Extract the (x, y) coordinate from the center of the cell holding the provided text.  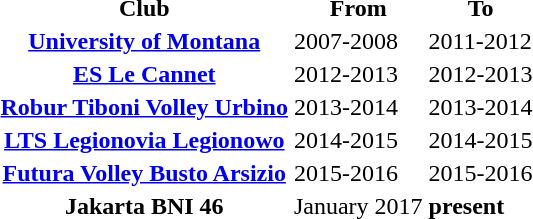
2014-2015 (358, 140)
2013-2014 (358, 107)
2012-2013 (358, 74)
2015-2016 (358, 173)
2007-2008 (358, 41)
